From the cell containing the given text, extract its center point as [X, Y] coordinate. 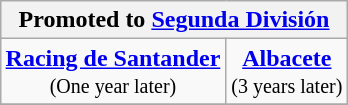
Racing de Santander(One year later) [113, 72]
Albacete(3 years later) [287, 72]
Promoted to Segunda División [174, 20]
